Locate the cell with the specified text and output its (X, Y) center coordinate. 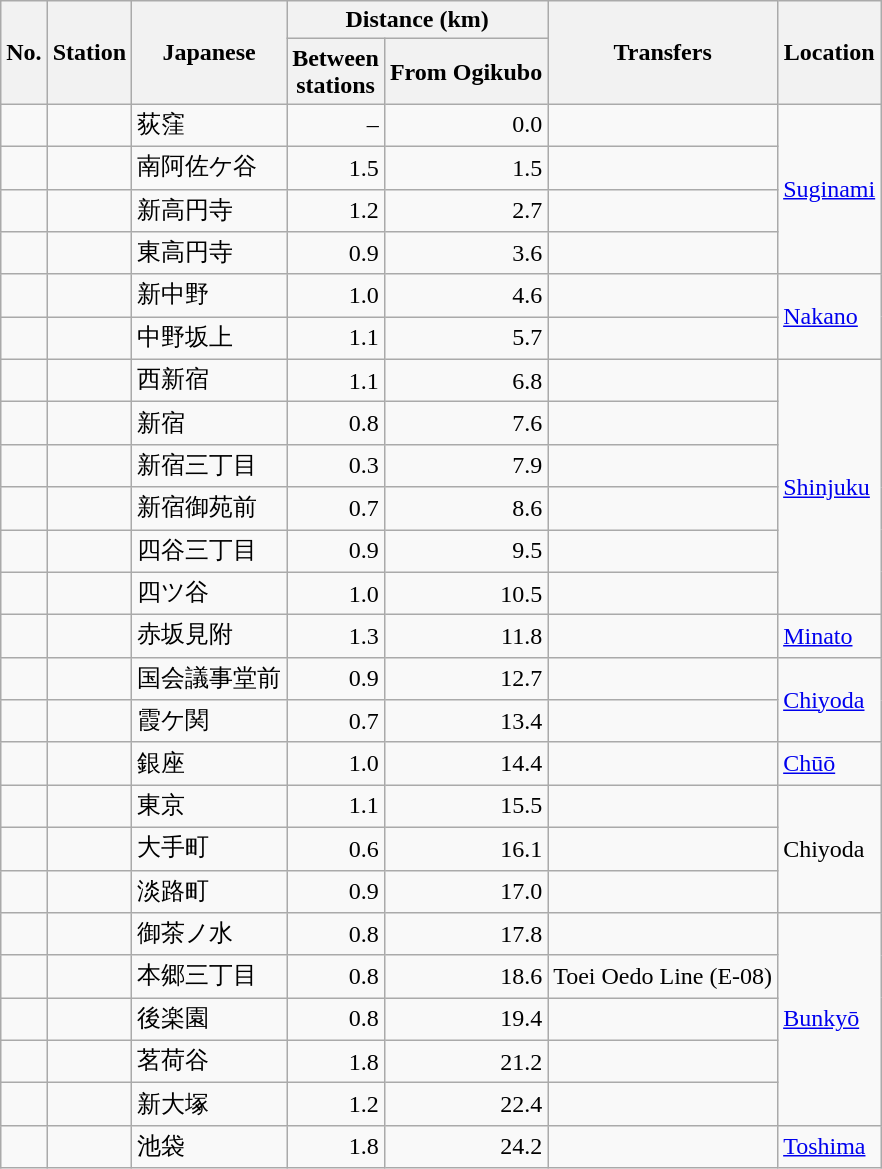
御茶ノ水 (210, 934)
中野坂上 (210, 338)
24.2 (466, 1146)
銀座 (210, 764)
霞ケ関 (210, 722)
Bunkyō (830, 1020)
Location (830, 52)
– (336, 126)
東高円寺 (210, 254)
東京 (210, 806)
淡路町 (210, 892)
Distance (km) (418, 20)
大手町 (210, 848)
1.3 (336, 636)
四谷三丁目 (210, 552)
新宿 (210, 424)
2.7 (466, 210)
12.7 (466, 678)
Toshima (830, 1146)
Toei Oedo Line (E-08) (663, 976)
新大塚 (210, 1104)
Nakano (830, 316)
新宿三丁目 (210, 466)
Suginami (830, 189)
7.9 (466, 466)
6.8 (466, 380)
本郷三丁目 (210, 976)
3.6 (466, 254)
後楽園 (210, 1020)
14.4 (466, 764)
21.2 (466, 1062)
10.5 (466, 594)
新宿御苑前 (210, 508)
荻窪 (210, 126)
No. (24, 52)
17.8 (466, 934)
15.5 (466, 806)
新中野 (210, 296)
4.6 (466, 296)
赤坂見附 (210, 636)
13.4 (466, 722)
0.6 (336, 848)
池袋 (210, 1146)
Japanese (210, 52)
16.1 (466, 848)
Betweenstations (336, 72)
19.4 (466, 1020)
7.6 (466, 424)
From Ogikubo (466, 72)
11.8 (466, 636)
南阿佐ケ谷 (210, 168)
0.3 (336, 466)
9.5 (466, 552)
17.0 (466, 892)
22.4 (466, 1104)
5.7 (466, 338)
茗荷谷 (210, 1062)
国会議事堂前 (210, 678)
Minato (830, 636)
18.6 (466, 976)
8.6 (466, 508)
四ツ谷 (210, 594)
新高円寺 (210, 210)
西新宿 (210, 380)
Chūō (830, 764)
0.0 (466, 126)
Shinjuku (830, 486)
Station (89, 52)
Transfers (663, 52)
